Capture the cell that displays the provided text and extract its [X, Y] central coordinate. 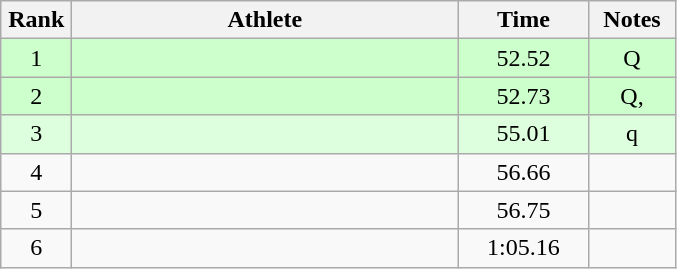
4 [36, 172]
Q [632, 58]
Athlete [265, 20]
1 [36, 58]
3 [36, 134]
55.01 [524, 134]
Q, [632, 96]
2 [36, 96]
Rank [36, 20]
52.52 [524, 58]
1:05.16 [524, 248]
56.66 [524, 172]
q [632, 134]
5 [36, 210]
Notes [632, 20]
56.75 [524, 210]
52.73 [524, 96]
6 [36, 248]
Time [524, 20]
